From the cell containing the given text, extract its center point as [x, y] coordinate. 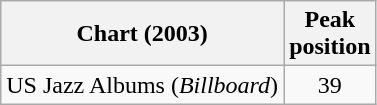
Chart (2003) [142, 34]
US Jazz Albums (Billboard) [142, 85]
39 [330, 85]
Peakposition [330, 34]
